Return the (x, y) coordinate for the center point of the cell that contains the specified text.  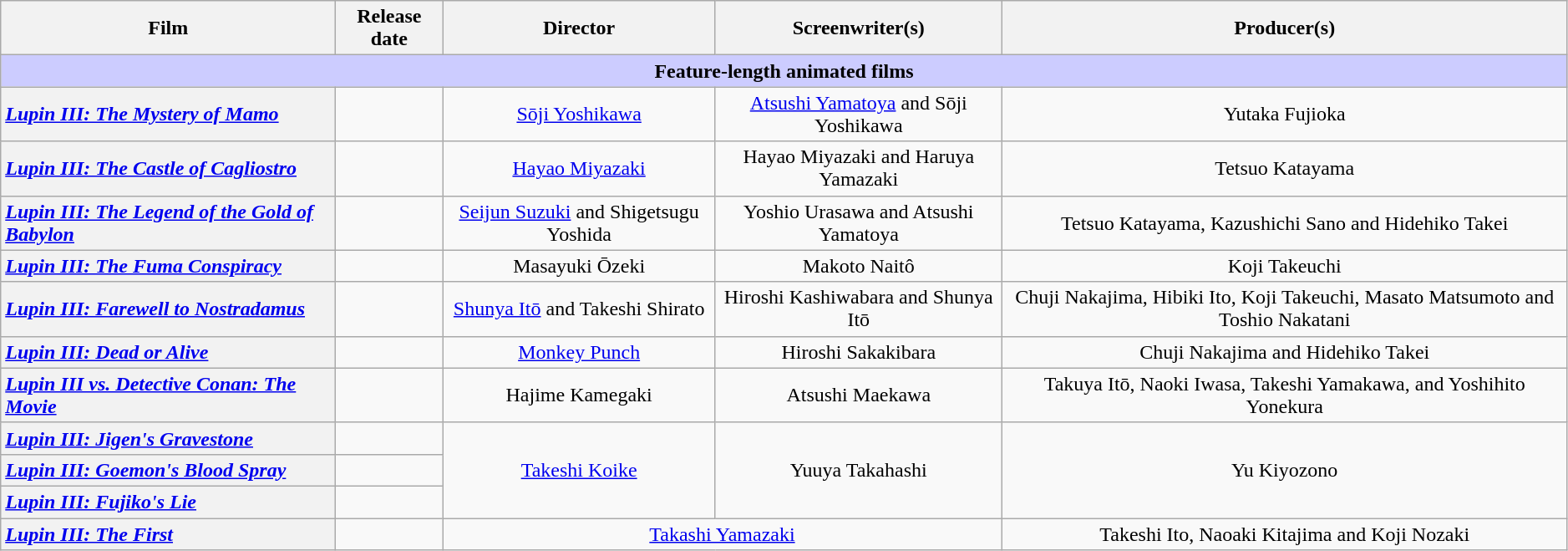
Makoto Naitô (859, 266)
Lupin III: The Legend of the Gold of Babylon (169, 222)
Masayuki Ōzeki (580, 266)
Sōji Yoshikawa (580, 114)
Lupin III vs. Detective Conan: The Movie (169, 395)
Lupin III: The First (169, 534)
Producer(s) (1285, 28)
Lupin III: The Castle of Cagliostro (169, 169)
Takeshi Koike (580, 470)
Takashi Yamazaki (722, 534)
Takuya Itō, Naoki Iwasa, Takeshi Yamakawa, and Yoshihito Yonekura (1285, 395)
Hajime Kamegaki (580, 395)
Seijun Suzuki and Shigetsugu Yoshida (580, 222)
Tetsuo Katayama, Kazushichi Sano and Hidehiko Takei (1285, 222)
Lupin III: Goemon's Blood Spray (169, 470)
Feature-length animated films (784, 71)
Lupin III: The Fuma Conspiracy (169, 266)
Monkey Punch (580, 352)
Chuji Nakajima and Hidehiko Takei (1285, 352)
Lupin III: The Mystery of Mamo (169, 114)
Takeshi Ito, Naoaki Kitajima and Koji Nozaki (1285, 534)
Hiroshi Kashiwabara and Shunya Itō (859, 309)
Film (169, 28)
Director (580, 28)
Atsushi Yamatoya and Sōji Yoshikawa (859, 114)
Yutaka Fujioka (1285, 114)
Lupin III: Jigen's Gravestone (169, 438)
Hayao Miyazaki and Haruya Yamazaki (859, 169)
Lupin III: Dead or Alive (169, 352)
Shunya Itō and Takeshi Shirato (580, 309)
Tetsuo Katayama (1285, 169)
Release date (389, 28)
Hiroshi Sakakibara (859, 352)
Koji Takeuchi (1285, 266)
Yuuya Takahashi (859, 470)
Hayao Miyazaki (580, 169)
Yoshio Urasawa and Atsushi Yamatoya (859, 222)
Yu Kiyozono (1285, 470)
Atsushi Maekawa (859, 395)
Chuji Nakajima, Hibiki Ito, Koji Takeuchi, Masato Matsumoto and Toshio Nakatani (1285, 309)
Lupin III: Fujiko's Lie (169, 502)
Lupin III: Farewell to Nostradamus (169, 309)
Screenwriter(s) (859, 28)
